Search for the cell housing the specified text and yield its (X, Y) center coordinate. 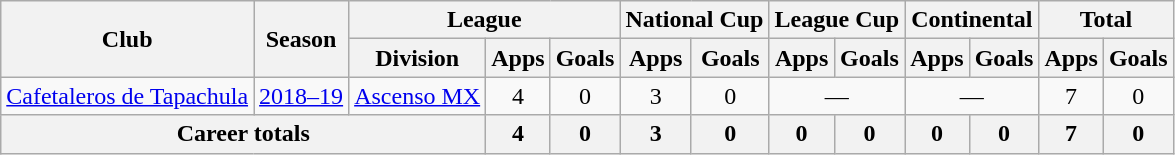
Total (1106, 20)
Division (418, 58)
Ascenso MX (418, 96)
Cafetaleros de Tapachula (128, 96)
Season (302, 39)
Club (128, 39)
League Cup (837, 20)
Continental (972, 20)
2018–19 (302, 96)
Career totals (244, 134)
League (484, 20)
National Cup (694, 20)
